Extract the (x, y) coordinate from the center of the cell holding the provided text.  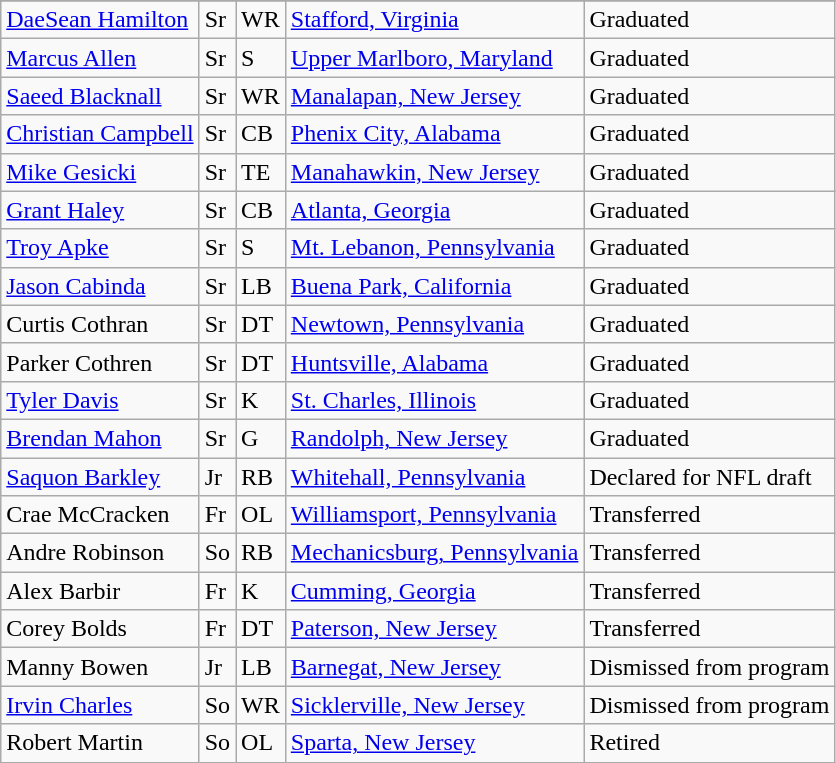
Tyler Davis (100, 400)
Newtown, Pennsylvania (434, 324)
Cumming, Georgia (434, 591)
Irvin Charles (100, 705)
G (261, 438)
Paterson, New Jersey (434, 629)
Williamsport, Pennsylvania (434, 515)
Barnegat, New Jersey (434, 667)
Stafford, Virginia (434, 20)
Mechanicsburg, Pennsylvania (434, 553)
Manny Bowen (100, 667)
Jason Cabinda (100, 286)
Upper Marlboro, Maryland (434, 58)
Alex Barbir (100, 591)
Christian Campbell (100, 134)
Buena Park, California (434, 286)
Randolph, New Jersey (434, 438)
Atlanta, Georgia (434, 210)
Retired (710, 743)
Mike Gesicki (100, 172)
Whitehall, Pennsylvania (434, 477)
Grant Haley (100, 210)
Declared for NFL draft (710, 477)
Sparta, New Jersey (434, 743)
Curtis Cothran (100, 324)
Andre Robinson (100, 553)
Troy Apke (100, 248)
TE (261, 172)
Brendan Mahon (100, 438)
Corey Bolds (100, 629)
Mt. Lebanon, Pennsylvania (434, 248)
Manahawkin, New Jersey (434, 172)
DaeSean Hamilton (100, 20)
Marcus Allen (100, 58)
Crae McCracken (100, 515)
Huntsville, Alabama (434, 362)
Saquon Barkley (100, 477)
Sicklerville, New Jersey (434, 705)
Robert Martin (100, 743)
Phenix City, Alabama (434, 134)
St. Charles, Illinois (434, 400)
Manalapan, New Jersey (434, 96)
Parker Cothren (100, 362)
Saeed Blacknall (100, 96)
